Identify which cell holds the provided text, then report its (X, Y) central coordinate. 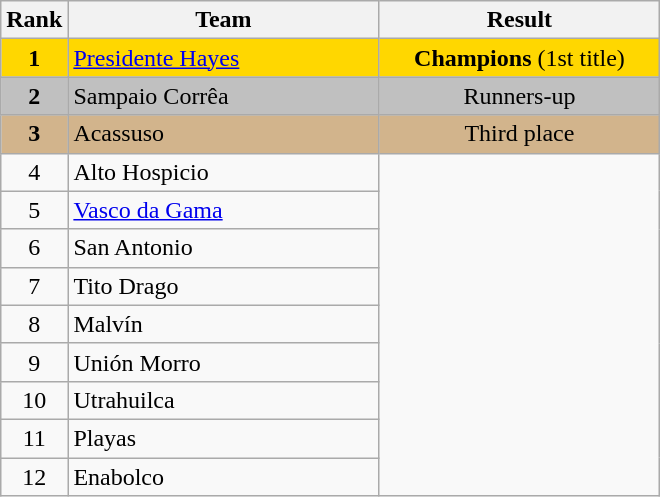
Malvín (224, 324)
Acassuso (224, 134)
Team (224, 20)
4 (34, 172)
Alto Hospicio (224, 172)
9 (34, 362)
1 (34, 58)
San Antonio (224, 248)
12 (34, 477)
Unión Morro (224, 362)
2 (34, 96)
Third place (520, 134)
Playas (224, 438)
Enabolco (224, 477)
Result (520, 20)
5 (34, 210)
Rank (34, 20)
Presidente Hayes (224, 58)
11 (34, 438)
8 (34, 324)
Vasco da Gama (224, 210)
Runners-up (520, 96)
3 (34, 134)
Sampaio Corrêa (224, 96)
Tito Drago (224, 286)
7 (34, 286)
Champions (1st title) (520, 58)
6 (34, 248)
Utrahuilca (224, 400)
10 (34, 400)
